Return [X, Y] of the center of cell containing provided text 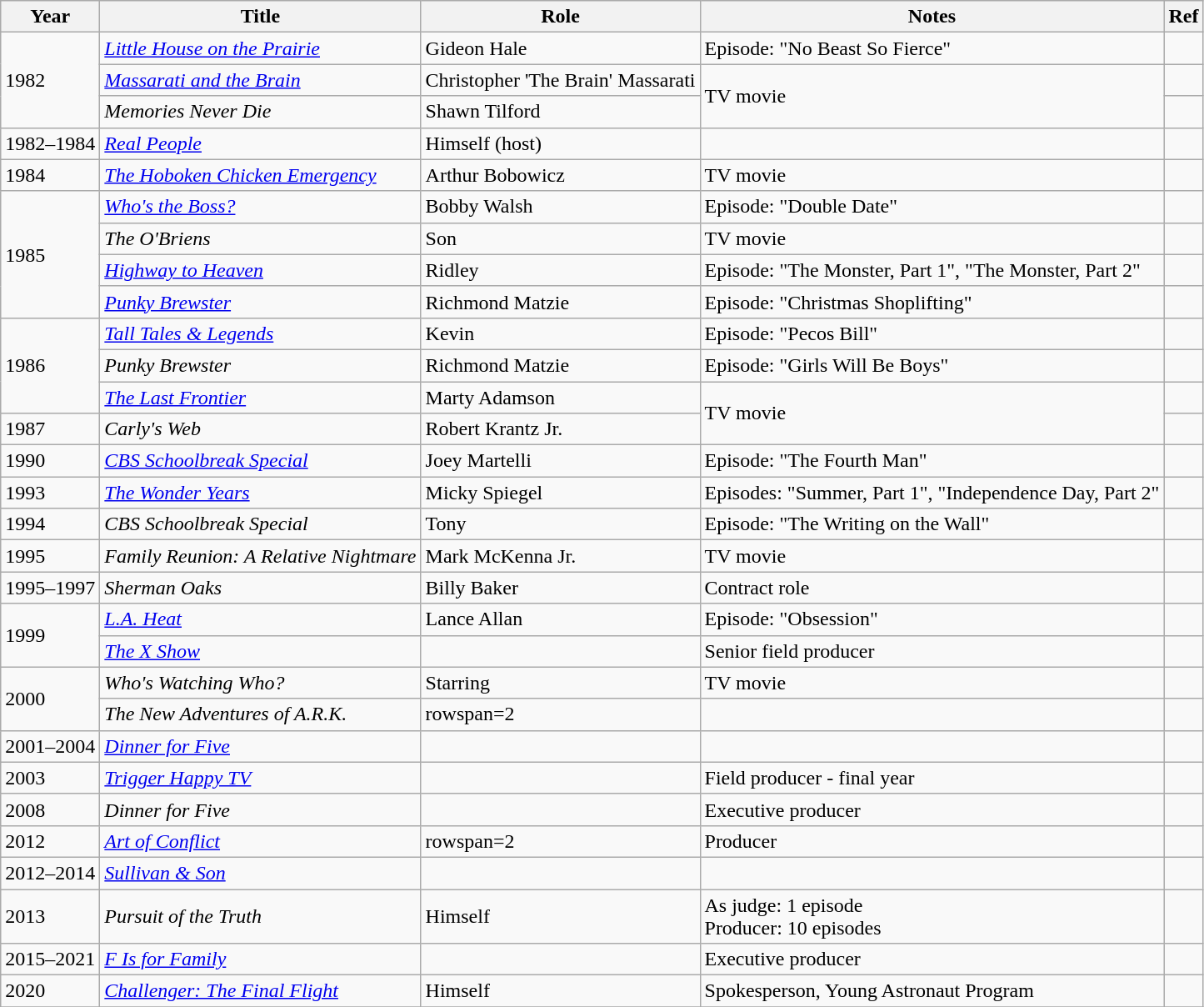
Year [50, 17]
1982–1984 [50, 143]
2008 [50, 809]
1995 [50, 556]
The O'Briens [260, 238]
2012–2014 [50, 873]
Who's the Boss? [260, 207]
1982 [50, 80]
As judge: 1 episodeProducer: 10 episodes [932, 915]
Kevin [560, 333]
Memories Never Die [260, 112]
Gideon Hale [560, 48]
Marty Adamson [560, 398]
2015–2021 [50, 959]
2000 [50, 699]
The Last Frontier [260, 398]
Challenger: The Final Flight [260, 991]
Real People [260, 143]
Title [260, 17]
Spokesperson, Young Astronaut Program [932, 991]
Mark McKenna Jr. [560, 556]
1986 [50, 365]
Notes [932, 17]
Who's Watching Who? [260, 683]
Shawn Tilford [560, 112]
Christopher 'The Brain' Massarati [560, 80]
Field producer - final year [932, 778]
Sullivan & Son [260, 873]
Senior field producer [932, 651]
1985 [50, 254]
1990 [50, 461]
Micky Spiegel [560, 493]
Lance Allan [560, 619]
1987 [50, 429]
Episode: "Girls Will Be Boys" [932, 365]
2003 [50, 778]
2012 [50, 841]
Tall Tales & Legends [260, 333]
Son [560, 238]
Arthur Bobowicz [560, 175]
Episode: "The Monster, Part 1", "The Monster, Part 2" [932, 270]
Billy Baker [560, 588]
Robert Krantz Jr. [560, 429]
2001–2004 [50, 746]
1994 [50, 524]
1995–1997 [50, 588]
Massarati and the Brain [260, 80]
1993 [50, 493]
Episode: "The Writing on the Wall" [932, 524]
Tony [560, 524]
The Wonder Years [260, 493]
Episode: "Obsession" [932, 619]
Little House on the Prairie [260, 48]
Contract role [932, 588]
Episode: "Christmas Shoplifting" [932, 302]
Episode: "The Fourth Man" [932, 461]
L.A. Heat [260, 619]
Pursuit of the Truth [260, 915]
Sherman Oaks [260, 588]
Starring [560, 683]
1999 [50, 635]
Episode: "Double Date" [932, 207]
Family Reunion: A Relative Nightmare [260, 556]
F Is for Family [260, 959]
Joey Martelli [560, 461]
Himself (host) [560, 143]
Bobby Walsh [560, 207]
Episode: "Pecos Bill" [932, 333]
2020 [50, 991]
Highway to Heaven [260, 270]
Carly's Web [260, 429]
Episode: "No Beast So Fierce" [932, 48]
The New Adventures of A.R.K. [260, 714]
Art of Conflict [260, 841]
The X Show [260, 651]
The Hoboken Chicken Emergency [260, 175]
Episodes: "Summer, Part 1", "Independence Day, Part 2" [932, 493]
1984 [50, 175]
2013 [50, 915]
Role [560, 17]
Ref [1183, 17]
Ridley [560, 270]
Producer [932, 841]
Trigger Happy TV [260, 778]
